Return the [X, Y] coordinate for the center point of the cell that contains the specified text.  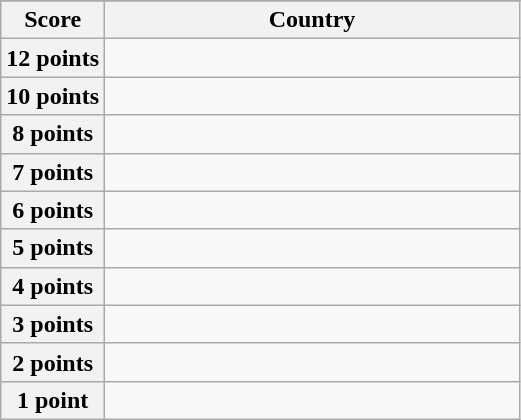
3 points [53, 324]
5 points [53, 248]
7 points [53, 172]
12 points [53, 58]
10 points [53, 96]
6 points [53, 210]
Country [312, 20]
1 point [53, 400]
2 points [53, 362]
4 points [53, 286]
8 points [53, 134]
Score [53, 20]
